Pinpoint the cell where the given text exists, returning its [x, y] midpoint coordinate. 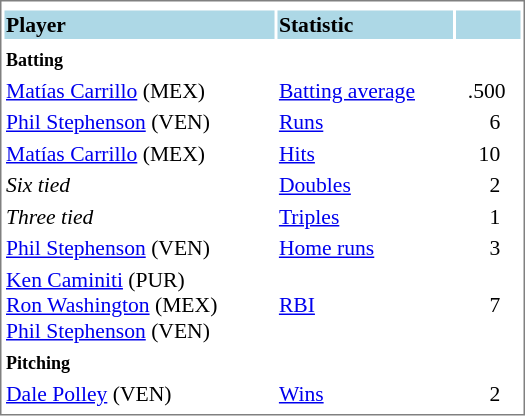
Statistic [364, 24]
Doubles [364, 185]
Runs [364, 122]
6 [488, 122]
Hits [364, 154]
Dale Polley (VEN) [139, 394]
7 [488, 306]
Batting [139, 59]
10 [488, 154]
Ken Caminiti (PUR)Ron Washington (MEX)Phil Stephenson (VEN) [139, 306]
Three tied [139, 216]
Batting average [364, 90]
1 [488, 216]
Player [139, 24]
Six tied [139, 185]
Home runs [364, 248]
RBI [364, 306]
Pitching [139, 362]
3 [488, 248]
.500 [488, 90]
Wins [364, 394]
Triples [364, 216]
